From the cell containing the given text, extract its center point as [x, y] coordinate. 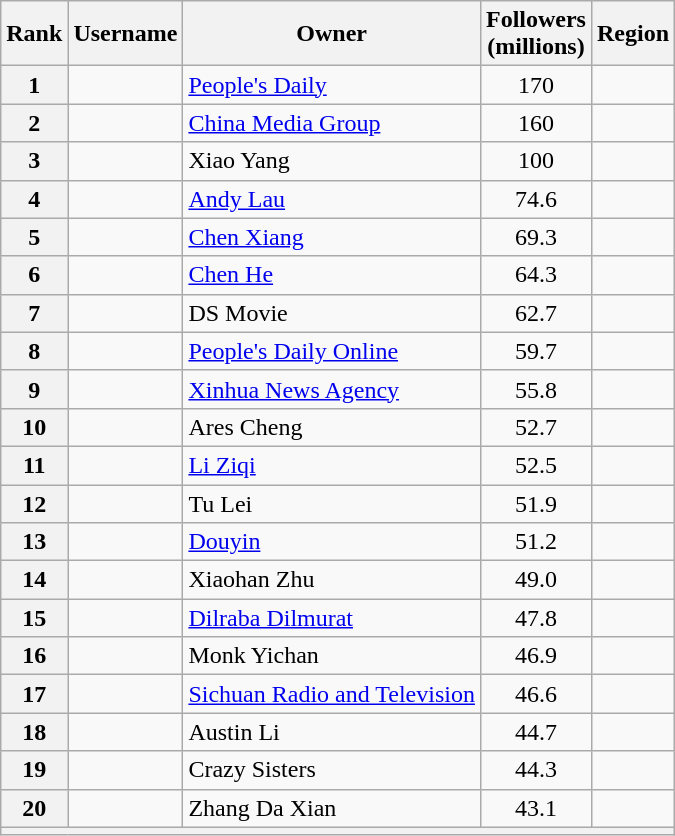
4 [34, 199]
Monk Yichan [332, 656]
47.8 [536, 618]
18 [34, 732]
2 [34, 123]
Sichuan Radio and Television [332, 694]
46.6 [536, 694]
Zhang Da Xian [332, 808]
46.9 [536, 656]
16 [34, 656]
1 [34, 85]
11 [34, 465]
14 [34, 580]
49.0 [536, 580]
9 [34, 389]
59.7 [536, 351]
19 [34, 770]
Xiaohan Zhu [332, 580]
Xinhua News Agency [332, 389]
6 [34, 275]
7 [34, 313]
People's Daily [332, 85]
Owner [332, 34]
64.3 [536, 275]
12 [34, 503]
3 [34, 161]
69.3 [536, 237]
160 [536, 123]
5 [34, 237]
52.7 [536, 427]
Region [632, 34]
Austin Li [332, 732]
Douyin [332, 542]
Rank [34, 34]
8 [34, 351]
10 [34, 427]
DS Movie [332, 313]
51.9 [536, 503]
Andy Lau [332, 199]
Ares Cheng [332, 427]
44.3 [536, 770]
20 [34, 808]
55.8 [536, 389]
170 [536, 85]
Tu Lei [332, 503]
51.2 [536, 542]
Chen He [332, 275]
43.1 [536, 808]
Xiao Yang [332, 161]
13 [34, 542]
15 [34, 618]
62.7 [536, 313]
44.7 [536, 732]
74.6 [536, 199]
Followers(millions) [536, 34]
17 [34, 694]
Dilraba Dilmurat [332, 618]
China Media Group [332, 123]
Chen Xiang [332, 237]
52.5 [536, 465]
100 [536, 161]
Li Ziqi [332, 465]
Username [126, 34]
Crazy Sisters [332, 770]
People's Daily Online [332, 351]
